Output the [x, y] coordinate of the center of the cell containing the given text.  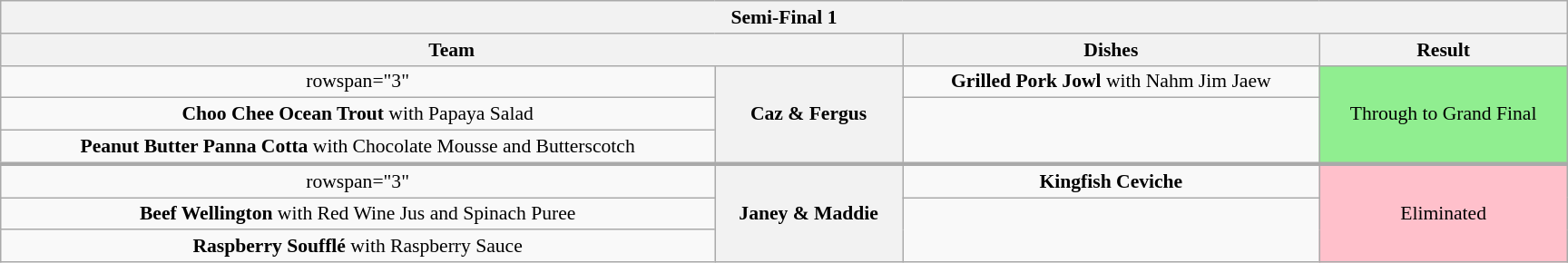
Eliminated [1443, 213]
Janey & Maddie [809, 213]
Beef Wellington with Red Wine Jus and Spinach Puree [358, 214]
Team [452, 50]
Caz & Fergus [809, 114]
Peanut Butter Panna Cotta with Chocolate Mousse and Butterscotch [358, 147]
Dishes [1111, 50]
Result [1443, 50]
Choo Chee Ocean Trout with Papaya Salad [358, 114]
Kingfish Ceviche [1111, 181]
Through to Grand Final [1443, 114]
Grilled Pork Jowl with Nahm Jim Jaew [1111, 82]
Semi-Final 1 [784, 17]
Raspberry Soufflé with Raspberry Sauce [358, 247]
